Scan for the cell matching the given text and deliver its [x, y] coordinate at center. 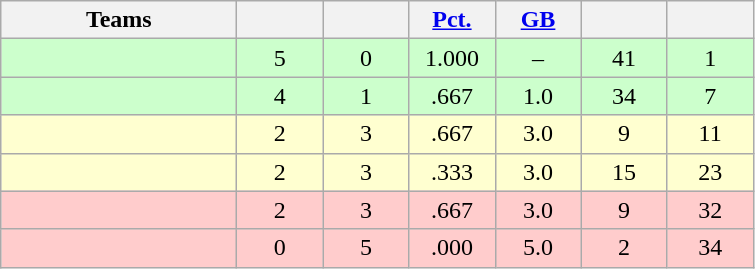
32 [710, 210]
23 [710, 172]
11 [710, 134]
1.000 [452, 58]
Pct. [452, 20]
GB [538, 20]
.000 [452, 248]
7 [710, 96]
41 [624, 58]
4 [280, 96]
.333 [452, 172]
1.0 [538, 96]
– [538, 58]
Teams [119, 20]
5.0 [538, 248]
15 [624, 172]
